From the cell containing the given text, extract its center point as (X, Y) coordinate. 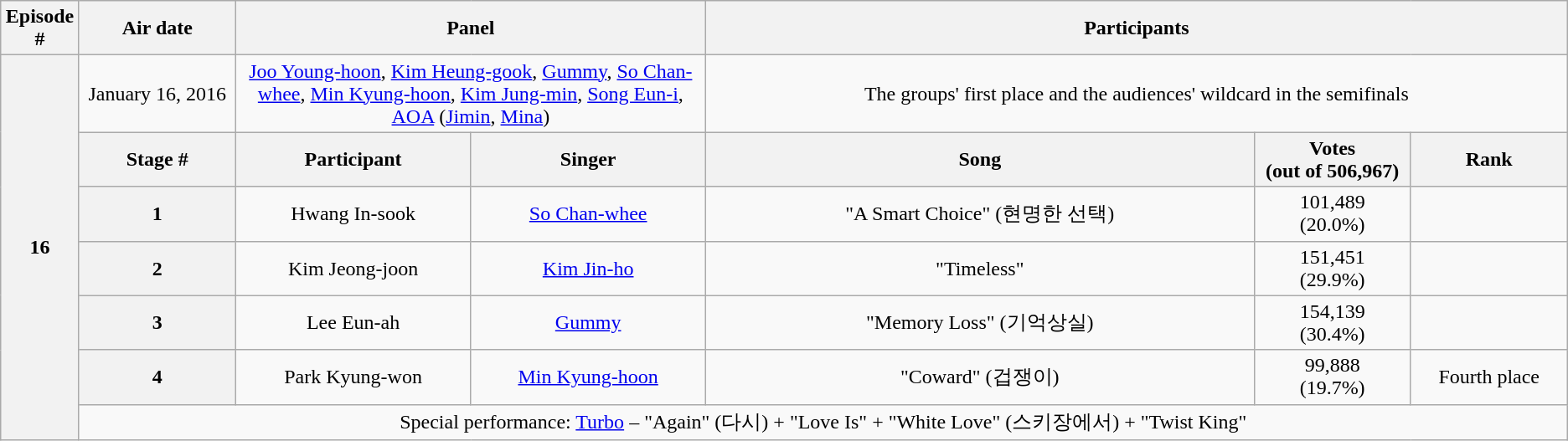
101,489(20.0%) (1332, 214)
99,888(19.7%) (1332, 377)
Participant (353, 159)
Hwang In-sook (353, 214)
"Timeless" (980, 268)
"A Smart Choice" (현명한 선택) (980, 214)
Song (980, 159)
Special performance: Turbo – "Again" (다시) + "Love Is" + "White Love" (스키장에서) + "Twist King" (823, 422)
16 (40, 248)
Episode # (40, 28)
4 (157, 377)
Joo Young-hoon, Kim Heung-gook, Gummy, So Chan-whee, Min Kyung-hoon, Kim Jung-min, Song Eun-i, AOA (Jimin, Mina) (471, 94)
Votes(out of 506,967) (1332, 159)
Stage # (157, 159)
3 (157, 323)
Singer (588, 159)
Air date (157, 28)
1 (157, 214)
Kim Jin-ho (588, 268)
Fourth place (1489, 377)
The groups' first place and the audiences' wildcard in the semifinals (1136, 94)
"Memory Loss" (기억상실) (980, 323)
Gummy (588, 323)
2 (157, 268)
Panel (471, 28)
So Chan-whee (588, 214)
Min Kyung-hoon (588, 377)
Park Kyung-won (353, 377)
Lee Eun-ah (353, 323)
154,139(30.4%) (1332, 323)
Rank (1489, 159)
January 16, 2016 (157, 94)
"Coward" (겁쟁이) (980, 377)
Participants (1136, 28)
151,451(29.9%) (1332, 268)
Kim Jeong-joon (353, 268)
